Provide the [X, Y] coordinate of the cell's center where the given text is located.  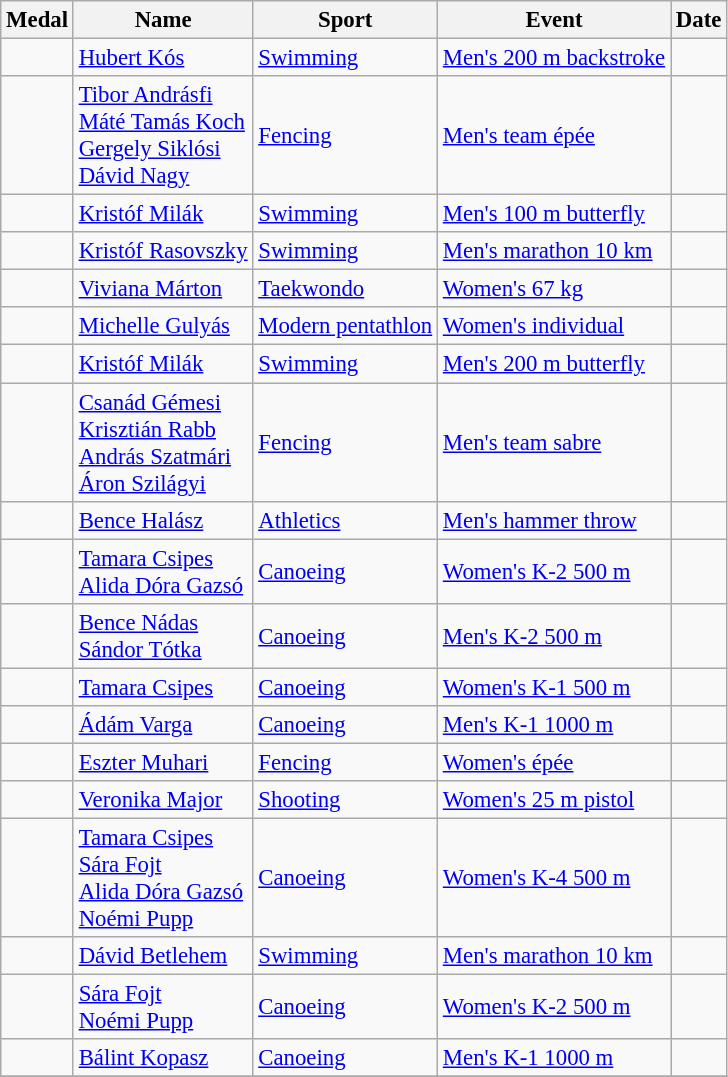
Tamara CsipesAlida Dóra Gazsó [163, 572]
Men's team épée [554, 136]
Date [698, 20]
Csanád GémesiKrisztián RabbAndrás SzatmáriÁron Szilágyi [163, 442]
Bálint Kopasz [163, 1058]
Tamara Csipes [163, 687]
Shooting [346, 800]
Men's K-2 500 m [554, 636]
Women's 67 kg [554, 289]
Women's 25 m pistol [554, 800]
Veronika Major [163, 800]
Sára FojtNoémi Pupp [163, 1008]
Men's 100 m butterfly [554, 214]
Bence NádasSándor Tótka [163, 636]
Taekwondo [346, 289]
Sport [346, 20]
Dávid Betlehem [163, 956]
Ádám Varga [163, 725]
Tibor AndrásfiMáté Tamás KochGergely SiklósiDávid Nagy [163, 136]
Men's hammer throw [554, 520]
Modern pentathlon [346, 327]
Tamara CsipesSára FojtAlida Dóra GazsóNoémi Pupp [163, 878]
Women's K-4 500 m [554, 878]
Men's 200 m butterfly [554, 364]
Michelle Gulyás [163, 327]
Name [163, 20]
Kristóf Rasovszky [163, 251]
Event [554, 20]
Women's individual [554, 327]
Viviana Márton [163, 289]
Women's épée [554, 762]
Women's K-1 500 m [554, 687]
Medal [38, 20]
Athletics [346, 520]
Men's 200 m backstroke [554, 58]
Bence Halász [163, 520]
Eszter Muhari [163, 762]
Hubert Kós [163, 58]
Men's team sabre [554, 442]
